Extract the [X, Y] coordinate from the center of the cell holding the provided text.  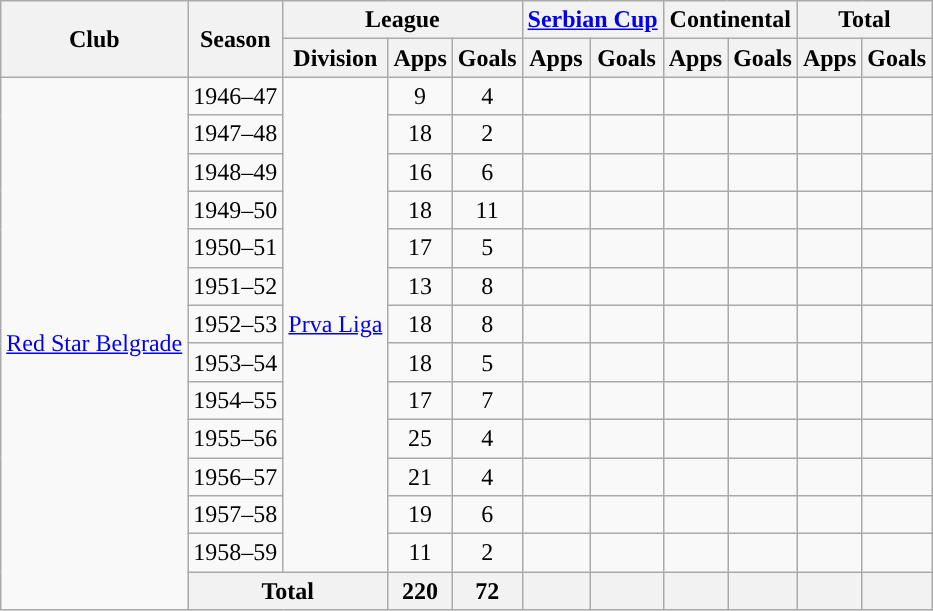
League [402, 20]
1951–52 [236, 286]
1946–47 [236, 96]
1955–56 [236, 438]
72 [487, 591]
7 [487, 400]
9 [420, 96]
Continental [730, 20]
Serbian Cup [592, 20]
Season [236, 39]
1948–49 [236, 172]
1949–50 [236, 210]
16 [420, 172]
1954–55 [236, 400]
Prva Liga [336, 324]
25 [420, 438]
1950–51 [236, 248]
1953–54 [236, 362]
1957–58 [236, 515]
13 [420, 286]
Division [336, 58]
1958–59 [236, 553]
Red Star Belgrade [94, 344]
21 [420, 477]
1947–48 [236, 134]
Club [94, 39]
1952–53 [236, 324]
19 [420, 515]
1956–57 [236, 477]
220 [420, 591]
